Scan for the cell matching the given text and deliver its [x, y] coordinate at center. 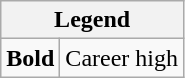
Legend [92, 20]
Bold [30, 58]
Career high [122, 58]
